Provide the [X, Y] coordinate of the cell's center where the given text is located.  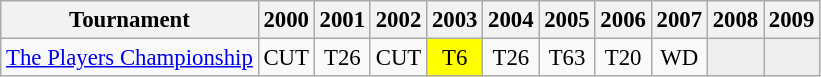
T20 [623, 58]
2000 [286, 20]
2002 [398, 20]
2005 [567, 20]
2007 [679, 20]
2004 [511, 20]
WD [679, 58]
2006 [623, 20]
2009 [792, 20]
Tournament [130, 20]
The Players Championship [130, 58]
2003 [455, 20]
2008 [735, 20]
T6 [455, 58]
2001 [342, 20]
T63 [567, 58]
